Determine the (X, Y) coordinate at the center of the cell enclosing the given text.  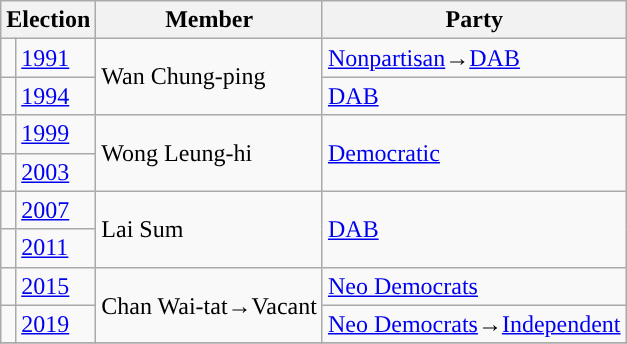
2003 (56, 172)
Lai Sum (210, 229)
2011 (56, 248)
1999 (56, 134)
Member (210, 20)
2007 (56, 210)
1994 (56, 96)
Party (474, 20)
Neo Democrats→Independent (474, 324)
Nonpartisan→DAB (474, 58)
Election (48, 20)
Democratic (474, 153)
2019 (56, 324)
Wan Chung-ping (210, 77)
2015 (56, 286)
Wong Leung-hi (210, 153)
Chan Wai-tat→Vacant (210, 305)
Neo Democrats (474, 286)
1991 (56, 58)
